For the text-containing cell, return its midpoint in (X, Y) coordinate format. 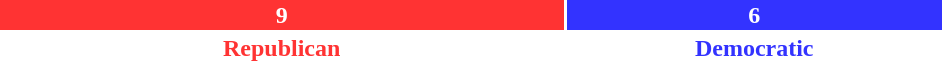
6 (754, 15)
9 (282, 15)
